From the cell containing the given text, extract its center point as [x, y] coordinate. 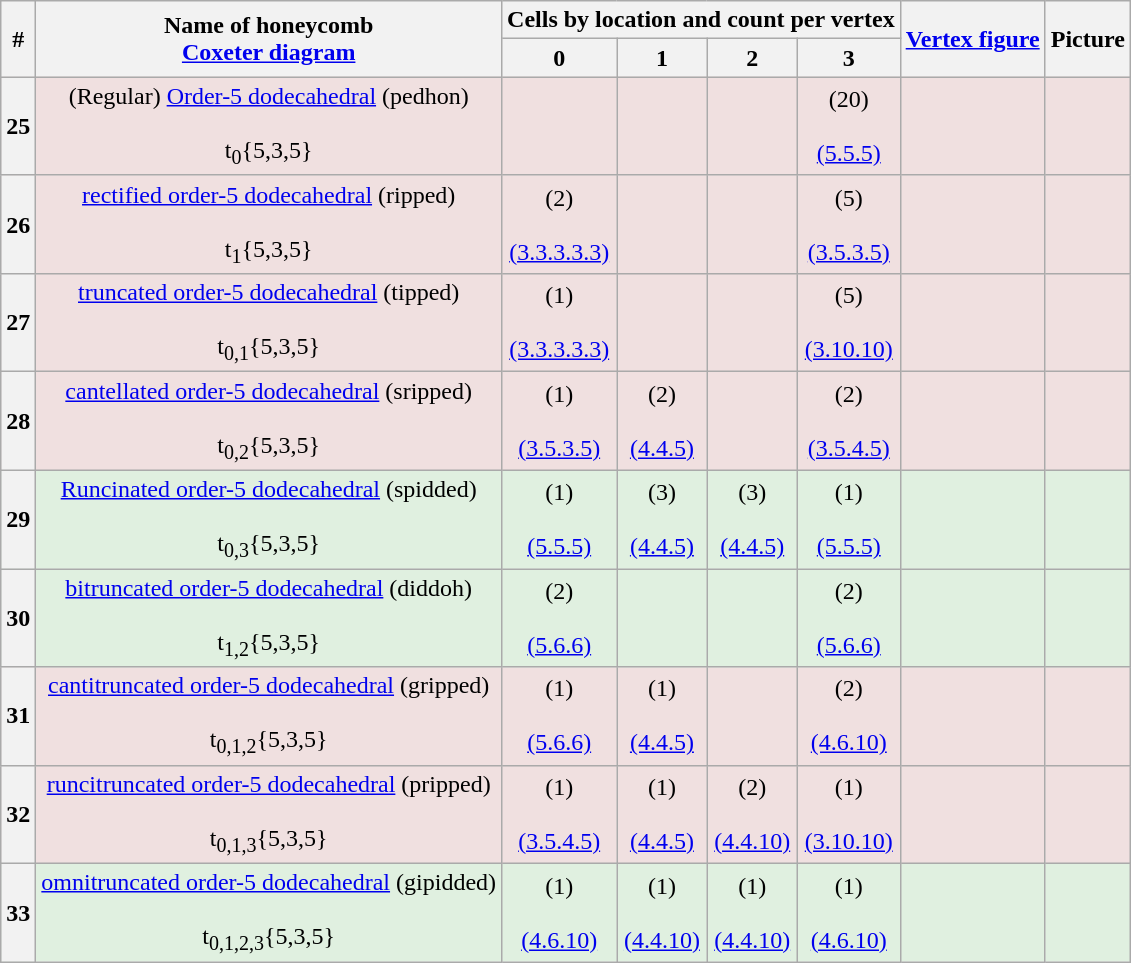
cantitruncated order-5 dodecahedral (gripped)t0,1,2{5,3,5} [269, 716]
(1)(3.3.3.3.3) [560, 323]
(2)(4.4.10) [752, 814]
truncated order-5 dodecahedral (tipped)t0,1{5,3,5} [269, 323]
31 [18, 716]
(Regular) Order-5 dodecahedral (pedhon)t0{5,3,5} [269, 126]
bitruncated order-5 dodecahedral (diddoh)t1,2{5,3,5} [269, 618]
29 [18, 519]
cantellated order-5 dodecahedral (sripped)t0,2{5,3,5} [269, 421]
Name of honeycombCoxeter diagram [269, 39]
(2)(3.3.3.3.3) [560, 224]
rectified order-5 dodecahedral (ripped)t1{5,3,5} [269, 224]
33 [18, 913]
(1)(3.5.3.5) [560, 421]
25 [18, 126]
1 [662, 58]
30 [18, 618]
(1)(5.6.6) [560, 716]
28 [18, 421]
26 [18, 224]
(5)(3.5.3.5) [848, 224]
(1)(3.5.4.5) [560, 814]
(2)(4.4.5) [662, 421]
2 [752, 58]
# [18, 39]
runcitruncated order-5 dodecahedral (pripped)t0,1,3{5,3,5} [269, 814]
32 [18, 814]
27 [18, 323]
(2)(4.6.10) [848, 716]
Runcinated order-5 dodecahedral (spidded)t0,3{5,3,5} [269, 519]
Picture [1088, 39]
omnitruncated order-5 dodecahedral (gipidded)t0,1,2,3{5,3,5} [269, 913]
(5)(3.10.10) [848, 323]
0 [560, 58]
(2)(3.5.4.5) [848, 421]
Vertex figure [972, 39]
Cells by location and count per vertex [702, 20]
3 [848, 58]
(1)(3.10.10) [848, 814]
(20)(5.5.5) [848, 126]
